Scan for the cell matching the given text and deliver its [x, y] coordinate at center. 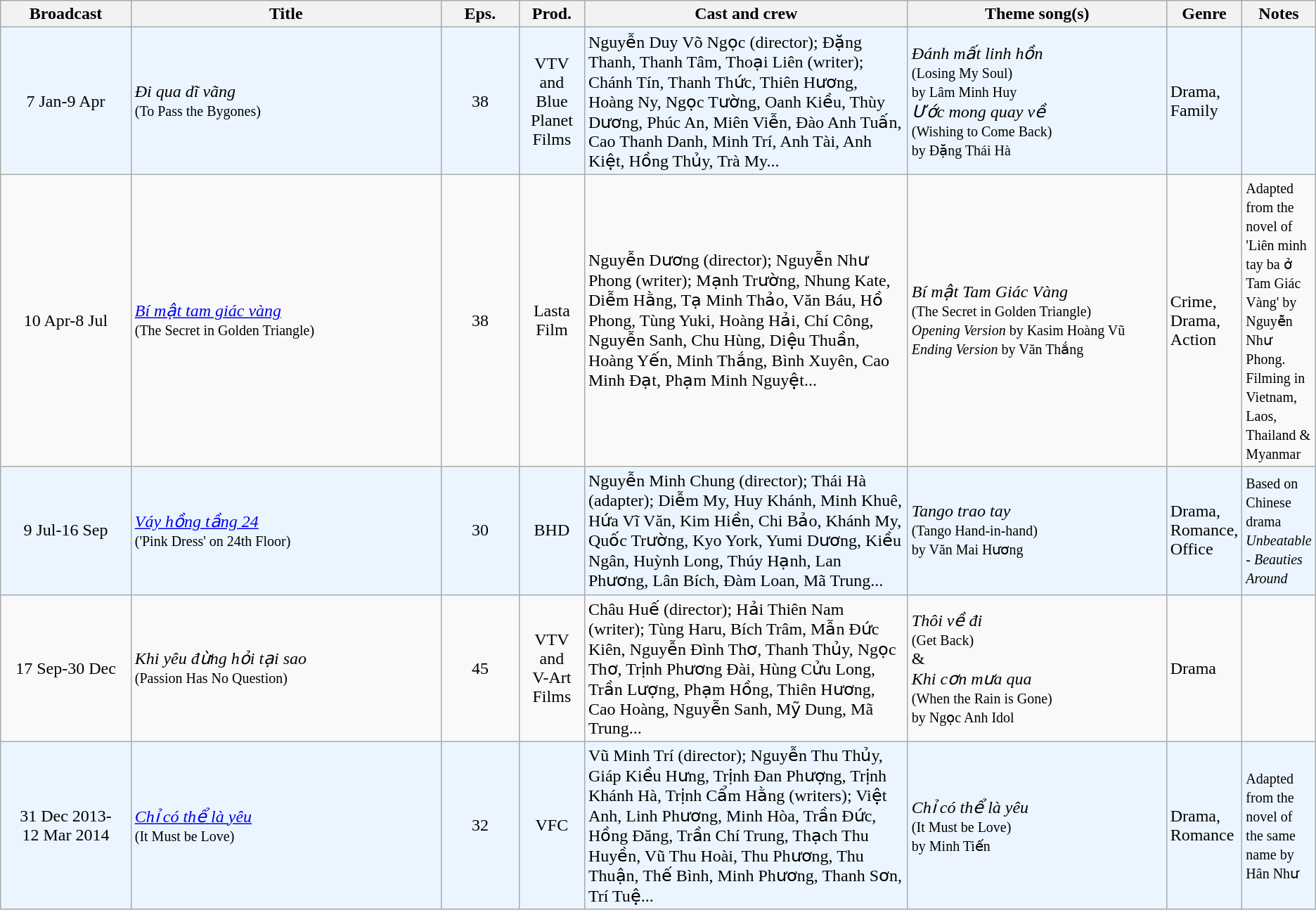
Drama, Romance, Office [1204, 531]
30 [479, 531]
7 Jan-9 Apr [66, 101]
Drama [1204, 668]
32 [479, 825]
VFC [551, 825]
Cast and crew [746, 14]
Drama, Family [1204, 101]
Adapted from the novel of 'Liên minh tay ba ở Tam Giác Vàng' by Nguyễn Như Phong.Filming in Vietnam, Laos, Thailand & Myanmar [1279, 320]
VTVandV-Art Films [551, 668]
17 Sep-30 Dec [66, 668]
Eps. [479, 14]
Váy hồng tầng 24 ('Pink Dress' on 24th Floor) [285, 531]
45 [479, 668]
VTVandBlue Planet Films [551, 101]
Adapted from the novel of the same name by Hân Như [1279, 825]
Theme song(s) [1037, 14]
Genre [1204, 14]
Khi yêu đừng hỏi tại sao (Passion Has No Question) [285, 668]
Notes [1279, 14]
Bí mật tam giác vàng (The Secret in Golden Triangle) [285, 320]
Đi qua dĩ vãng (To Pass the Bygones) [285, 101]
Bí mật Tam Giác Vàng (The Secret in Golden Triangle)Opening Version by Kasim Hoàng VũEnding Version by Văn Thắng [1037, 320]
Crime, Drama, Action [1204, 320]
Chỉ có thể là yêu (It Must be Love) [285, 825]
Đánh mất linh hồn (Losing My Soul)by Lâm Minh HuyƯớc mong quay về(Wishing to Come Back)by Đặng Thái Hà [1037, 101]
Prod. [551, 14]
Based on Chinese drama Unbeatable - Beauties Around [1279, 531]
Title [285, 14]
Drama, Romance [1204, 825]
Broadcast [66, 14]
Thôi về đi (Get Back)&Khi cơn mưa qua(When the Rain is Gone)by Ngọc Anh Idol [1037, 668]
BHD [551, 531]
Tango trao tay (Tango Hand-in-hand)by Văn Mai Hương [1037, 531]
Lasta Film [551, 320]
9 Jul-16 Sep [66, 531]
10 Apr-8 Jul [66, 320]
31 Dec 2013-12 Mar 2014 [66, 825]
Chỉ có thể là yêu (It Must be Love)by Minh Tiến [1037, 825]
